Capture the cell that displays the provided text and extract its (x, y) central coordinate. 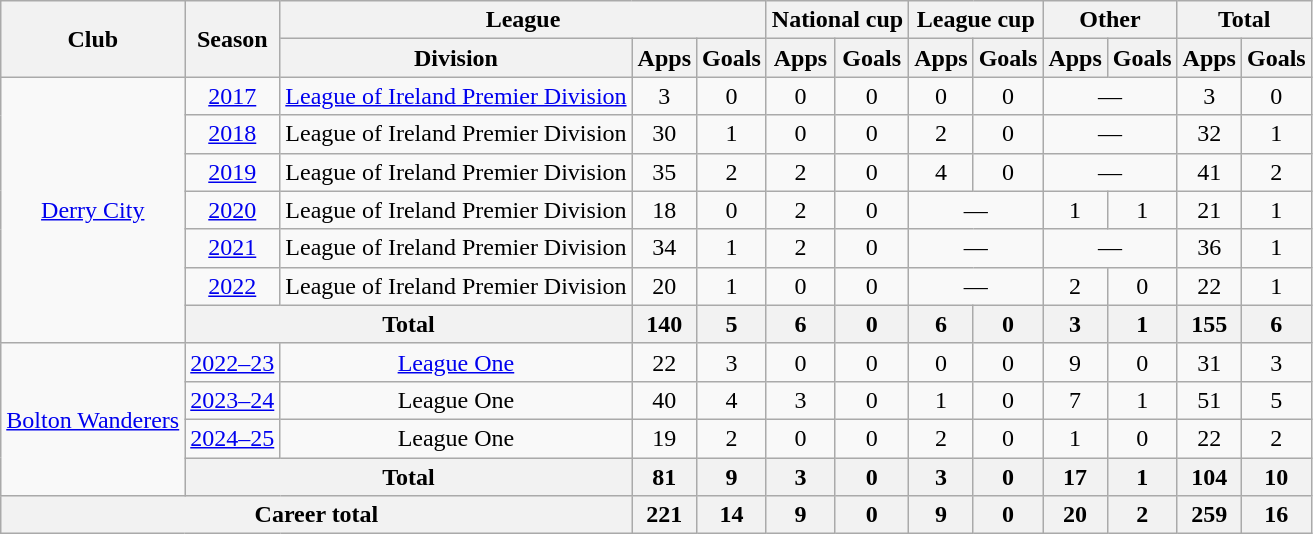
Derry City (93, 210)
Bolton Wanderers (93, 419)
140 (664, 324)
2022–23 (232, 362)
14 (732, 515)
155 (1209, 324)
Season (232, 39)
221 (664, 515)
31 (1209, 362)
Club (93, 39)
League (523, 20)
34 (664, 248)
2020 (232, 210)
National cup (837, 20)
19 (664, 438)
30 (664, 134)
2022 (232, 286)
2024–25 (232, 438)
21 (1209, 210)
Career total (316, 515)
7 (1075, 400)
32 (1209, 134)
2021 (232, 248)
104 (1209, 477)
81 (664, 477)
2023–24 (232, 400)
League cup (976, 20)
Other (1110, 20)
18 (664, 210)
Division (456, 58)
259 (1209, 515)
2018 (232, 134)
36 (1209, 248)
51 (1209, 400)
2017 (232, 96)
16 (1276, 515)
17 (1075, 477)
10 (1276, 477)
40 (664, 400)
35 (664, 172)
2019 (232, 172)
41 (1209, 172)
